Provide the (x, y) coordinate of the cell's center where the given text is located.  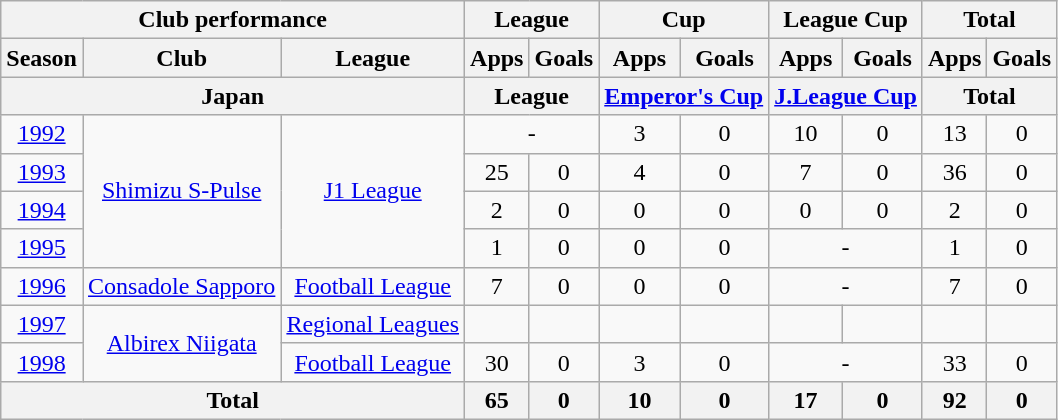
Japan (233, 96)
36 (954, 172)
1998 (42, 362)
Consadole Sapporo (181, 286)
1997 (42, 324)
J.League Cup (846, 96)
Albirex Niigata (181, 343)
Club (181, 58)
25 (497, 172)
Shimizu S-Pulse (181, 191)
Club performance (233, 20)
J1 League (373, 191)
92 (954, 400)
Emperor's Cup (684, 96)
30 (497, 362)
1992 (42, 134)
League Cup (846, 20)
33 (954, 362)
1993 (42, 172)
Regional Leagues (373, 324)
4 (640, 172)
13 (954, 134)
1996 (42, 286)
Cup (684, 20)
65 (497, 400)
17 (806, 400)
1994 (42, 210)
Season (42, 58)
1995 (42, 248)
